Provide the [x, y] coordinate of the cell's center where the given text is located.  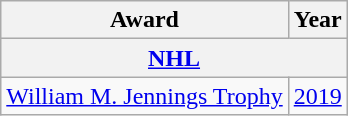
William M. Jennings Trophy [144, 96]
2019 [318, 96]
Award [144, 20]
Year [318, 20]
NHL [174, 58]
